For the text-containing cell, return its midpoint in (x, y) coordinate format. 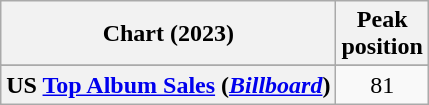
Peakposition (382, 34)
Chart (2023) (168, 34)
US Top Album Sales (Billboard) (168, 85)
81 (382, 85)
